Search for the cell housing the specified text and yield its [X, Y] center coordinate. 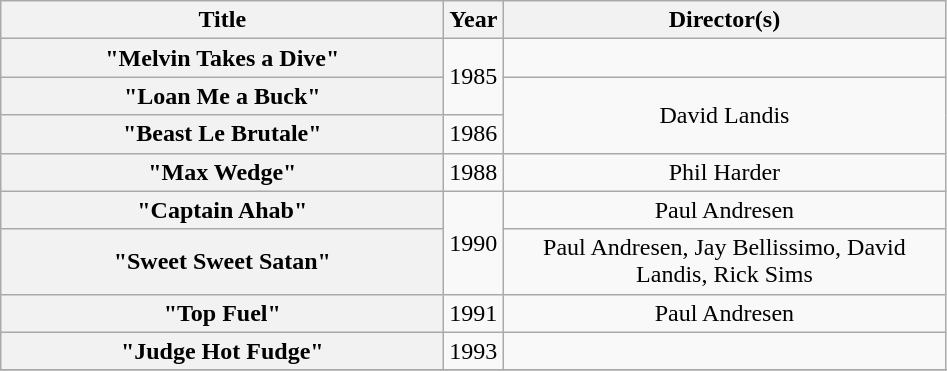
"Melvin Takes a Dive" [222, 58]
Year [474, 20]
1986 [474, 134]
"Max Wedge" [222, 172]
1993 [474, 351]
"Judge Hot Fudge" [222, 351]
"Captain Ahab" [222, 210]
1990 [474, 242]
Director(s) [724, 20]
1991 [474, 313]
Phil Harder [724, 172]
"Loan Me a Buck" [222, 96]
Paul Andresen, Jay Bellissimo, David Landis, Rick Sims [724, 262]
1988 [474, 172]
David Landis [724, 115]
Title [222, 20]
"Beast Le Brutale" [222, 134]
1985 [474, 77]
"Sweet Sweet Satan" [222, 262]
"Top Fuel" [222, 313]
